Scan for the cell matching the given text and deliver its [X, Y] coordinate at center. 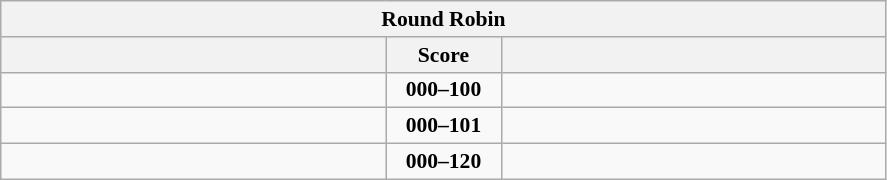
000–101 [444, 126]
Score [444, 55]
000–100 [444, 90]
Round Robin [444, 19]
000–120 [444, 162]
